Return the [X, Y] coordinate for the center point of the cell that contains the specified text.  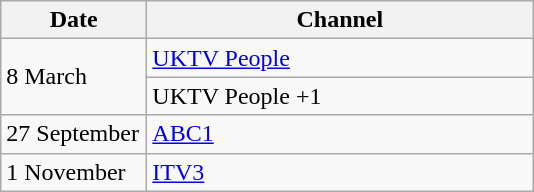
Channel [340, 20]
ABC1 [340, 134]
27 September [74, 134]
UKTV People +1 [340, 96]
ITV3 [340, 172]
1 November [74, 172]
UKTV People [340, 58]
8 March [74, 77]
Date [74, 20]
